Identify which cell holds the provided text, then report its [x, y] central coordinate. 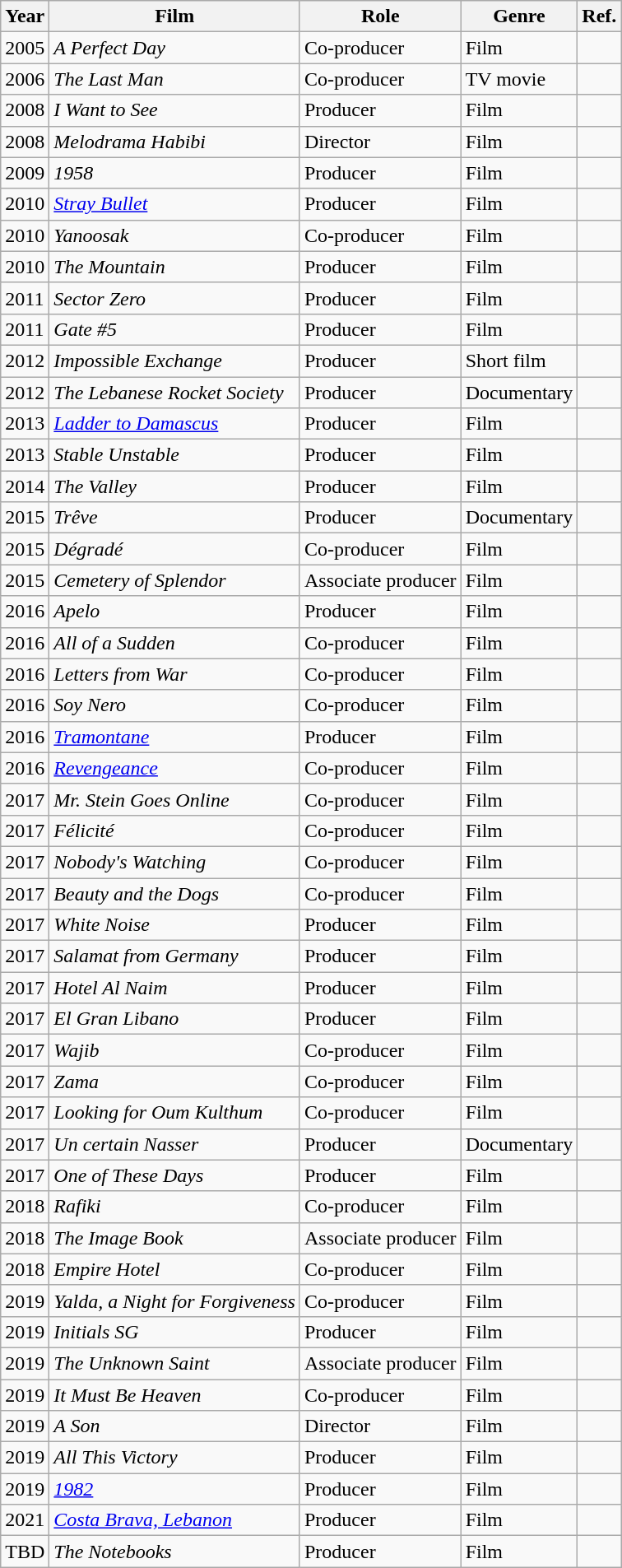
Trêve [174, 518]
1958 [174, 173]
Un certain Nasser [174, 1144]
Rafiki [174, 1207]
1982 [174, 1489]
Revengeance [174, 768]
The Notebooks [174, 1552]
The Last Man [174, 79]
Letters from War [174, 674]
Beauty and the Dogs [174, 893]
Tramontane [174, 737]
All of a Sudden [174, 643]
White Noise [174, 925]
A Son [174, 1426]
2005 [25, 48]
Melodrama Habibi [174, 142]
Hotel Al Naim [174, 988]
Cemetery of Splendor [174, 580]
Year [25, 16]
Short film [519, 361]
Impossible Exchange [174, 361]
Félicité [174, 831]
TBD [25, 1552]
Gate #5 [174, 329]
The Unknown Saint [174, 1363]
Ref. [599, 16]
Zama [174, 1082]
The Image Book [174, 1238]
Yanoosak [174, 235]
2014 [25, 486]
Initials SG [174, 1332]
Yalda, a Night for Forgiveness [174, 1300]
The Valley [174, 486]
Wajib [174, 1050]
Salamat from Germany [174, 956]
It Must Be Heaven [174, 1395]
2021 [25, 1520]
Costa Brava, Lebanon [174, 1520]
Role [380, 16]
Soy Nero [174, 705]
One of These Days [174, 1175]
2006 [25, 79]
Ladder to Damascus [174, 424]
TV movie [519, 79]
The Lebanese Rocket Society [174, 393]
Mr. Stein Goes Online [174, 799]
Looking for Oum Kulthum [174, 1113]
Empire Hotel [174, 1269]
2009 [25, 173]
Dégradé [174, 549]
Nobody's Watching [174, 862]
The Mountain [174, 267]
Sector Zero [174, 298]
All This Victory [174, 1458]
Genre [519, 16]
El Gran Libano [174, 1019]
Apelo [174, 612]
Stable Unstable [174, 455]
Stray Bullet [174, 204]
A Perfect Day [174, 48]
I Want to See [174, 110]
